Extract the [x, y] coordinate from the center of the cell holding the provided text.  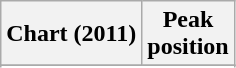
Peak position [188, 34]
Chart (2011) [72, 34]
